For the text-containing cell, return its midpoint in (x, y) coordinate format. 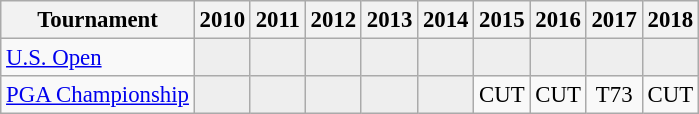
2012 (333, 20)
PGA Championship (98, 95)
U.S. Open (98, 58)
2018 (670, 20)
2015 (502, 20)
Tournament (98, 20)
2016 (558, 20)
2013 (389, 20)
2011 (278, 20)
2010 (222, 20)
2014 (446, 20)
T73 (614, 95)
2017 (614, 20)
